Determine the [X, Y] coordinate at the center of the cell enclosing the given text.  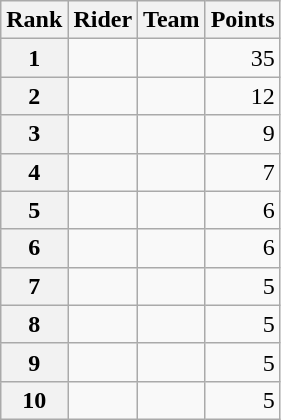
1 [34, 58]
10 [34, 400]
35 [242, 58]
4 [34, 172]
Team [172, 20]
Points [242, 20]
3 [34, 134]
12 [242, 96]
Rank [34, 20]
8 [34, 324]
2 [34, 96]
Rider [103, 20]
